Return the [x, y] coordinate for the center point of the cell that contains the specified text.  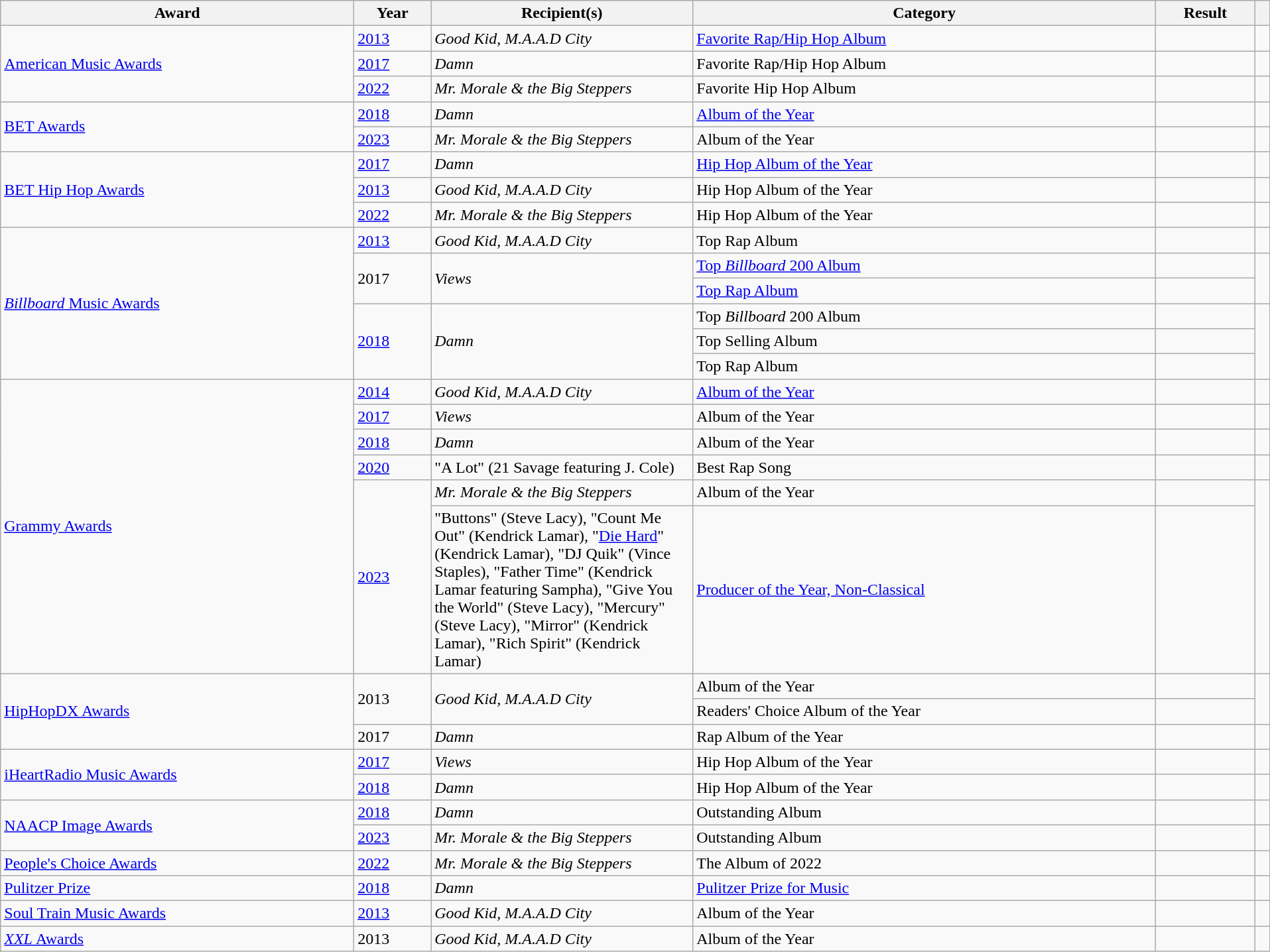
Category [924, 13]
American Music Awards [178, 64]
Grammy Awards [178, 526]
Year [393, 13]
"A Lot" (21 Savage featuring J. Cole) [562, 467]
Result [1205, 13]
Award [178, 13]
Favorite Hip Hop Album [924, 89]
2020 [393, 467]
Rap Album of the Year [924, 737]
2014 [393, 392]
HipHopDX Awards [178, 711]
NAACP Image Awards [178, 825]
XXL Awards [178, 939]
People's Choice Awards [178, 863]
Soul Train Music Awards [178, 914]
Pulitzer Prize [178, 888]
Billboard Music Awards [178, 303]
Pulitzer Prize for Music [924, 888]
The Album of 2022 [924, 863]
Recipient(s) [562, 13]
Top Selling Album [924, 341]
BET Hip Hop Awards [178, 190]
iHeartRadio Music Awards [178, 774]
Producer of the Year, Non-Classical [924, 589]
Best Rap Song [924, 467]
Readers' Choice Album of the Year [924, 711]
BET Awards [178, 127]
